From the cell containing the given text, extract its center point as (X, Y) coordinate. 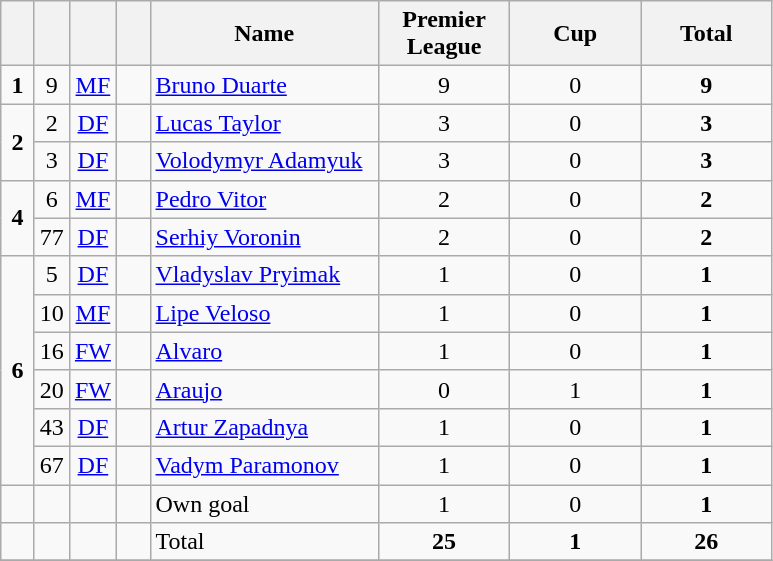
43 (52, 427)
26 (706, 542)
Alvaro (264, 351)
Volodymyr Adamyuk (264, 161)
Serhiy Voronin (264, 237)
Premier League (444, 34)
4 (18, 218)
5 (52, 275)
Vadym Paramonov (264, 465)
Name (264, 34)
Cup (576, 34)
25 (444, 542)
Artur Zapadnya (264, 427)
20 (52, 389)
Lipe Veloso (264, 313)
Own goal (264, 503)
16 (52, 351)
Bruno Duarte (264, 85)
10 (52, 313)
77 (52, 237)
Araujo (264, 389)
67 (52, 465)
Vladyslav Pryimak (264, 275)
Lucas Taylor (264, 123)
Pedro Vitor (264, 199)
